Find where the given text appears and provide that cell's center as [X, Y] coordinate. 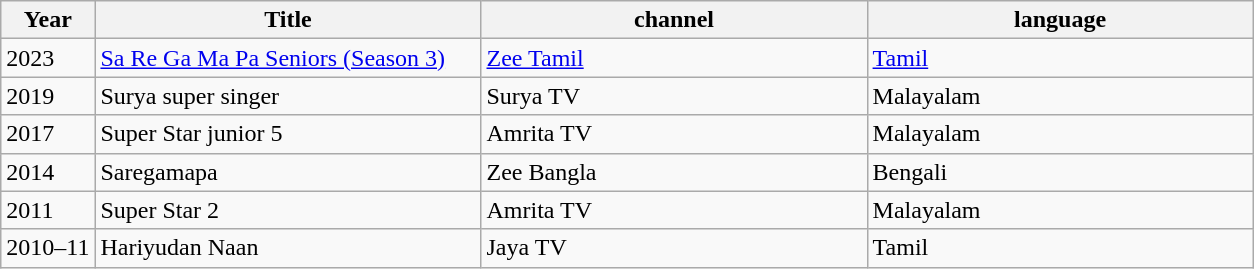
2023 [48, 58]
Bengali [1060, 172]
language [1060, 20]
Zee Bangla [674, 172]
Year [48, 20]
Sa Re Ga Ma Pa Seniors (Season 3) [288, 58]
2017 [48, 134]
Surya super singer [288, 96]
2014 [48, 172]
2011 [48, 210]
Super Star junior 5 [288, 134]
Super Star 2 [288, 210]
Zee Tamil [674, 58]
2010–11 [48, 248]
2019 [48, 96]
channel [674, 20]
Saregamapa [288, 172]
Title [288, 20]
Jaya TV [674, 248]
Hariyudan Naan [288, 248]
Surya TV [674, 96]
